Return [X, Y] of the center of cell containing provided text 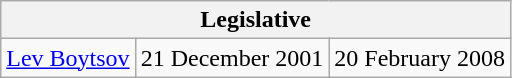
Lev Boytsov [68, 58]
Legislative [256, 20]
21 December 2001 [232, 58]
20 February 2008 [420, 58]
